Identify which cell holds the provided text, then report its [x, y] central coordinate. 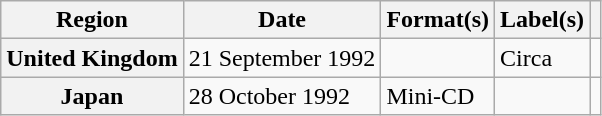
Label(s) [542, 20]
Region [92, 20]
Format(s) [438, 20]
28 October 1992 [282, 96]
Japan [92, 96]
Date [282, 20]
Circa [542, 58]
21 September 1992 [282, 58]
Mini-CD [438, 96]
United Kingdom [92, 58]
